Provide the (X, Y) coordinate of the cell's center where the given text is located.  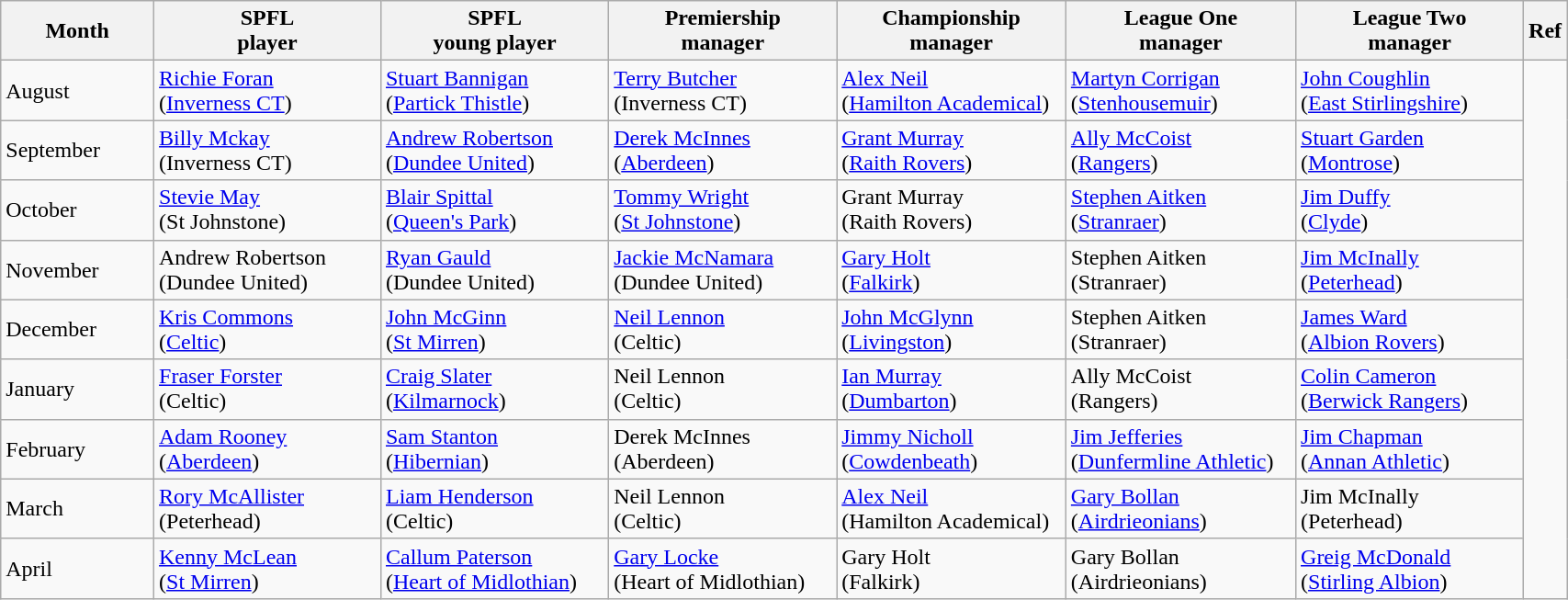
Colin Cameron(Berwick Rangers) (1410, 390)
John McGinn(St Mirren) (494, 329)
February (77, 448)
Billy Mckay(Inverness CT) (268, 151)
Stuart Garden(Montrose) (1410, 151)
Sam Stanton(Hibernian) (494, 448)
January (77, 390)
Terry Butcher(Inverness CT) (723, 90)
Fraser Forster(Celtic) (268, 390)
Stevie May(St Johnstone) (268, 209)
Jim Chapman(Annan Athletic) (1410, 448)
Championshipmanager (952, 31)
Ryan Gauld(Dundee United) (494, 270)
Premiershipmanager (723, 31)
John Coughlin(East Stirlingshire) (1410, 90)
Stuart Bannigan(Partick Thistle) (494, 90)
November (77, 270)
August (77, 90)
Adam Rooney(Aberdeen) (268, 448)
Blair Spittal(Queen's Park) (494, 209)
John McGlynn(Livingston) (952, 329)
Liam Henderson(Celtic) (494, 509)
March (77, 509)
September (77, 151)
SPFLplayer (268, 31)
Callum Paterson(Heart of Midlothian) (494, 568)
Ref (1545, 31)
Greig McDonald(Stirling Albion) (1410, 568)
Jim Duffy(Clyde) (1410, 209)
Martyn Corrigan(Stenhousemuir) (1180, 90)
Kenny McLean(St Mirren) (268, 568)
Tommy Wright(St Johnstone) (723, 209)
Craig Slater(Kilmarnock) (494, 390)
Gary Locke(Heart of Midlothian) (723, 568)
Month (77, 31)
James Ward(Albion Rovers) (1410, 329)
Kris Commons(Celtic) (268, 329)
League Onemanager (1180, 31)
April (77, 568)
Richie Foran(Inverness CT) (268, 90)
Rory McAllister(Peterhead) (268, 509)
December (77, 329)
Ian Murray(Dumbarton) (952, 390)
Jackie McNamara(Dundee United) (723, 270)
League Twomanager (1410, 31)
October (77, 209)
Jimmy Nicholl(Cowdenbeath) (952, 448)
Jim Jefferies(Dunfermline Athletic) (1180, 448)
SPFLyoung player (494, 31)
